Locate the cell with the specified text and output its [x, y] center coordinate. 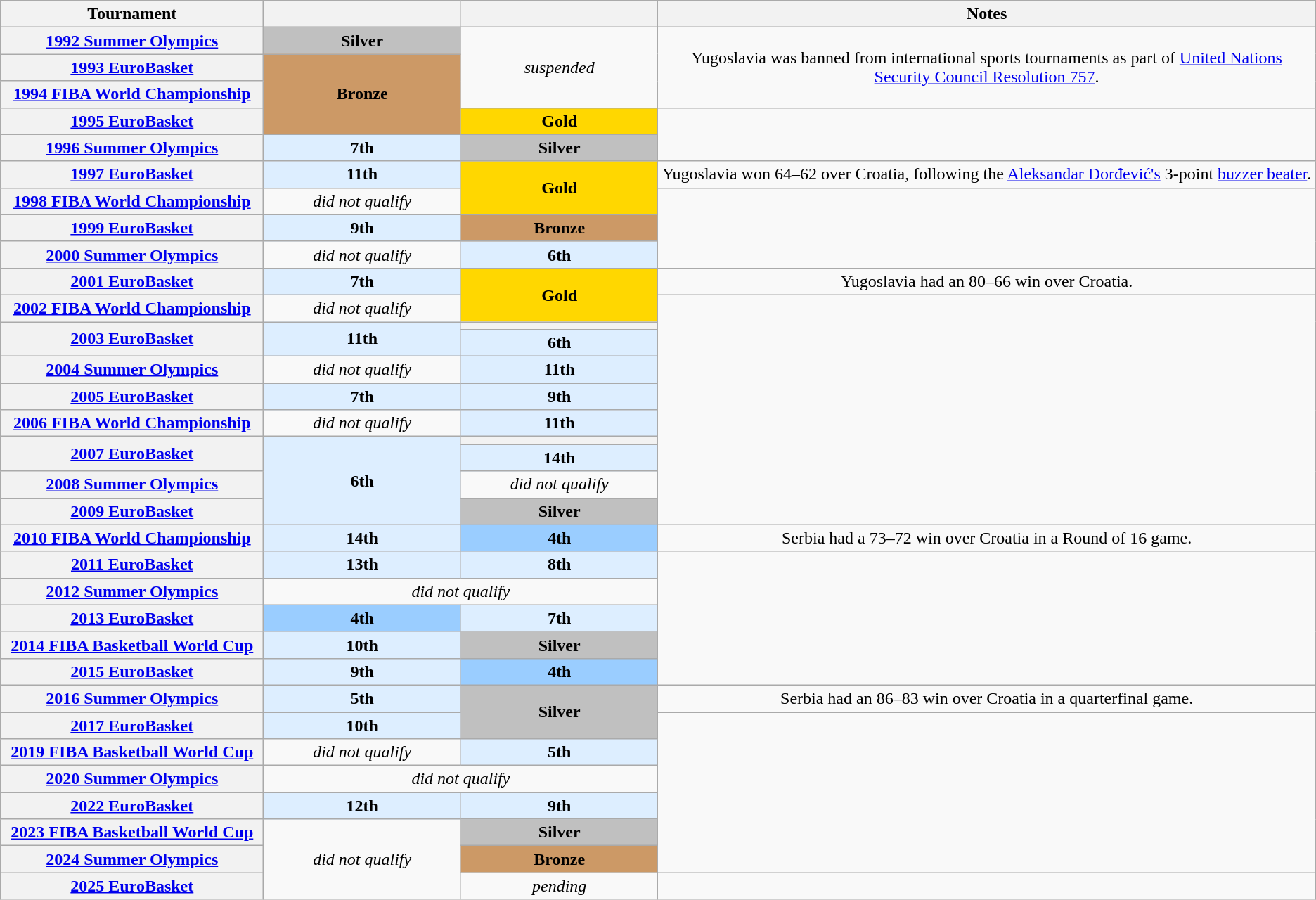
Yugoslavia won 64–62 over Croatia, following the Aleksandar Đorđević's 3-point buzzer beater. [987, 174]
2022 EuroBasket [132, 806]
2015 EuroBasket [132, 671]
2010 FIBA World Championship [132, 538]
2006 FIBA World Championship [132, 423]
2014 FIBA Basketball World Cup [132, 645]
1999 EuroBasket [132, 228]
1992 Summer Olympics [132, 41]
2011 EuroBasket [132, 565]
1996 Summer Olympics [132, 148]
1995 EuroBasket [132, 121]
2004 Summer Olympics [132, 370]
Serbia had a 73–72 win over Croatia in a Round of 16 game. [987, 538]
2013 EuroBasket [132, 618]
Tournament [132, 14]
Yugoslavia was banned from international sports tournaments as part of United Nations Security Council Resolution 757. [987, 67]
2001 EuroBasket [132, 281]
8th [560, 565]
2024 Summer Olympics [132, 859]
13th [363, 565]
1998 FIBA World Championship [132, 201]
2009 EuroBasket [132, 511]
suspended [560, 67]
pending [560, 886]
Yugoslavia had an 80–66 win over Croatia. [987, 281]
1994 FIBA World Championship [132, 94]
2023 FIBA Basketball World Cup [132, 832]
1993 EuroBasket [132, 67]
2007 EuroBasket [132, 454]
2002 FIBA World Championship [132, 308]
2016 Summer Olympics [132, 698]
2008 Summer Olympics [132, 484]
Serbia had an 86–83 win over Croatia in a quarterfinal game. [987, 698]
2012 Summer Olympics [132, 591]
2000 Summer Olympics [132, 255]
2017 EuroBasket [132, 725]
2020 Summer Olympics [132, 779]
2019 FIBA Basketball World Cup [132, 752]
2025 EuroBasket [132, 886]
1997 EuroBasket [132, 174]
Notes [987, 14]
12th [363, 806]
2003 EuroBasket [132, 339]
2005 EuroBasket [132, 397]
